Determine the (x, y) coordinate at the center of the cell enclosing the given text.  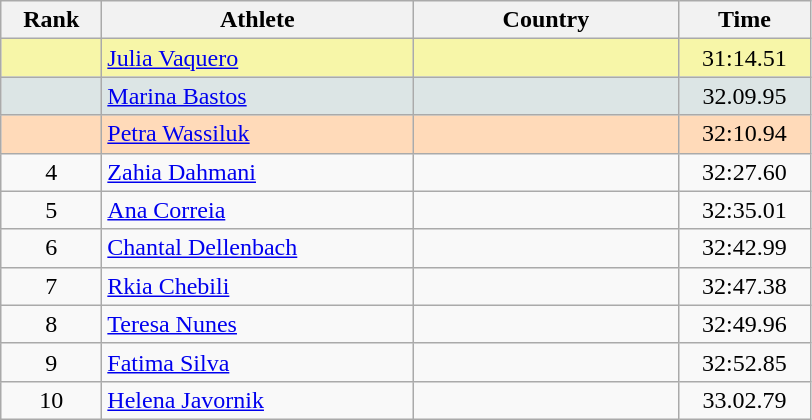
Rank (52, 20)
Zahia Dahmani (258, 172)
Petra Wassiluk (258, 134)
Ana Correia (258, 210)
Marina Bastos (258, 96)
32:49.96 (744, 324)
Teresa Nunes (258, 324)
32:27.60 (744, 172)
Athlete (258, 20)
6 (52, 248)
5 (52, 210)
7 (52, 286)
4 (52, 172)
31:14.51 (744, 58)
8 (52, 324)
Time (744, 20)
Rkia Chebili (258, 286)
10 (52, 400)
Fatima Silva (258, 362)
Julia Vaquero (258, 58)
Chantal Dellenbach (258, 248)
32:10.94 (744, 134)
32.09.95 (744, 96)
Helena Javornik (258, 400)
32:42.99 (744, 248)
32:52.85 (744, 362)
9 (52, 362)
32:35.01 (744, 210)
33.02.79 (744, 400)
32:47.38 (744, 286)
Country (546, 20)
